Search for the cell housing the specified text and yield its [X, Y] center coordinate. 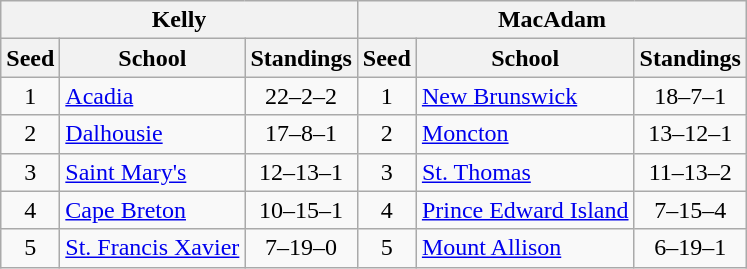
Cape Breton [152, 210]
St. Thomas [525, 172]
Mount Allison [525, 248]
13–12–1 [690, 134]
Saint Mary's [152, 172]
Prince Edward Island [525, 210]
Kelly [180, 20]
12–13–1 [301, 172]
St. Francis Xavier [152, 248]
Acadia [152, 96]
7–15–4 [690, 210]
22–2–2 [301, 96]
11–13–2 [690, 172]
Dalhousie [152, 134]
New Brunswick [525, 96]
6–19–1 [690, 248]
17–8–1 [301, 134]
Moncton [525, 134]
18–7–1 [690, 96]
10–15–1 [301, 210]
MacAdam [552, 20]
7–19–0 [301, 248]
